Detect which cell encompasses the target text, then output its (x, y) center coordinate. 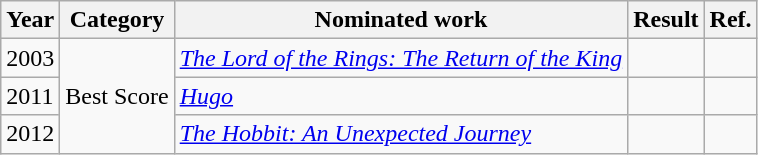
Hugo (400, 96)
2012 (30, 134)
Best Score (117, 96)
The Lord of the Rings: The Return of the King (400, 58)
Nominated work (400, 20)
Ref. (730, 20)
Category (117, 20)
Year (30, 20)
2003 (30, 58)
The Hobbit: An Unexpected Journey (400, 134)
2011 (30, 96)
Result (666, 20)
